Capture the cell that displays the provided text and extract its (X, Y) central coordinate. 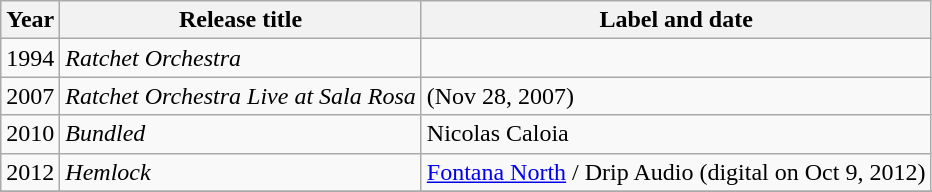
Nicolas Caloia (676, 134)
2010 (30, 134)
2007 (30, 96)
Label and date (676, 20)
(Nov 28, 2007) (676, 96)
Fontana North / Drip Audio (digital on Oct 9, 2012) (676, 172)
2012 (30, 172)
Bundled (240, 134)
Ratchet Orchestra (240, 58)
Ratchet Orchestra Live at Sala Rosa (240, 96)
Release title (240, 20)
Hemlock (240, 172)
Year (30, 20)
1994 (30, 58)
